Pinpoint the cell where the given text exists, returning its [x, y] midpoint coordinate. 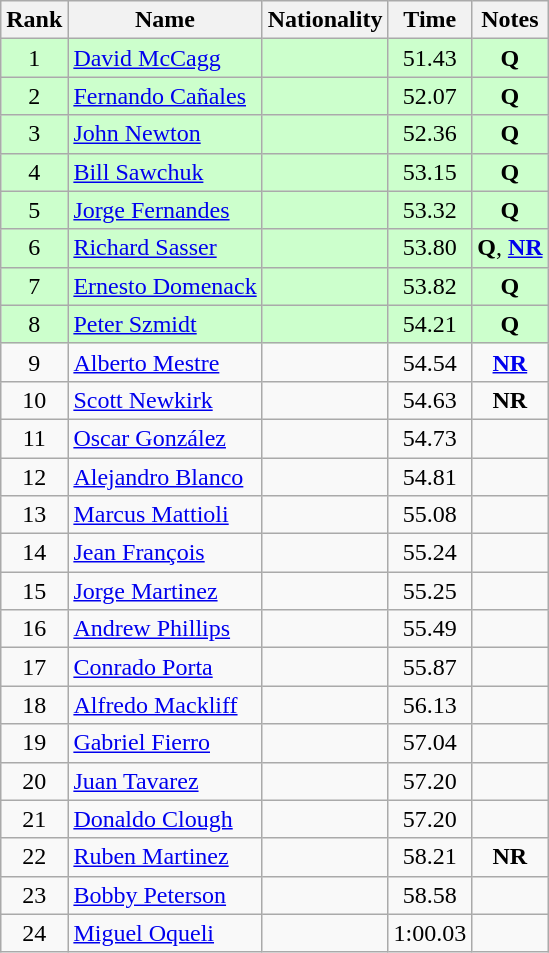
Peter Szmidt [165, 324]
52.07 [430, 96]
53.15 [430, 172]
23 [34, 895]
10 [34, 400]
19 [34, 743]
2 [34, 96]
58.58 [430, 895]
55.08 [430, 515]
58.21 [430, 857]
11 [34, 438]
Fernando Cañales [165, 96]
Juan Tavarez [165, 781]
53.80 [430, 248]
55.25 [430, 591]
53.32 [430, 210]
55.87 [430, 667]
Gabriel Fierro [165, 743]
Bill Sawchuk [165, 172]
David McCagg [165, 58]
54.21 [430, 324]
3 [34, 134]
22 [34, 857]
54.73 [430, 438]
Alfredo Mackliff [165, 705]
Nationality [325, 20]
9 [34, 362]
54.54 [430, 362]
Ernesto Domenack [165, 286]
20 [34, 781]
Jean François [165, 553]
John Newton [165, 134]
54.63 [430, 400]
1:00.03 [430, 933]
7 [34, 286]
52.36 [430, 134]
Name [165, 20]
53.82 [430, 286]
Time [430, 20]
56.13 [430, 705]
Oscar González [165, 438]
17 [34, 667]
Richard Sasser [165, 248]
57.04 [430, 743]
Notes [510, 20]
12 [34, 477]
Jorge Fernandes [165, 210]
Q, NR [510, 248]
Andrew Phillips [165, 629]
16 [34, 629]
Alejandro Blanco [165, 477]
Conrado Porta [165, 667]
21 [34, 819]
5 [34, 210]
4 [34, 172]
15 [34, 591]
1 [34, 58]
Ruben Martinez [165, 857]
8 [34, 324]
Miguel Oqueli [165, 933]
Marcus Mattioli [165, 515]
18 [34, 705]
Rank [34, 20]
55.24 [430, 553]
24 [34, 933]
Bobby Peterson [165, 895]
Jorge Martinez [165, 591]
55.49 [430, 629]
6 [34, 248]
Scott Newkirk [165, 400]
51.43 [430, 58]
14 [34, 553]
54.81 [430, 477]
Donaldo Clough [165, 819]
Alberto Mestre [165, 362]
13 [34, 515]
